Provide the (X, Y) coordinate of the cell's center where the given text is located.  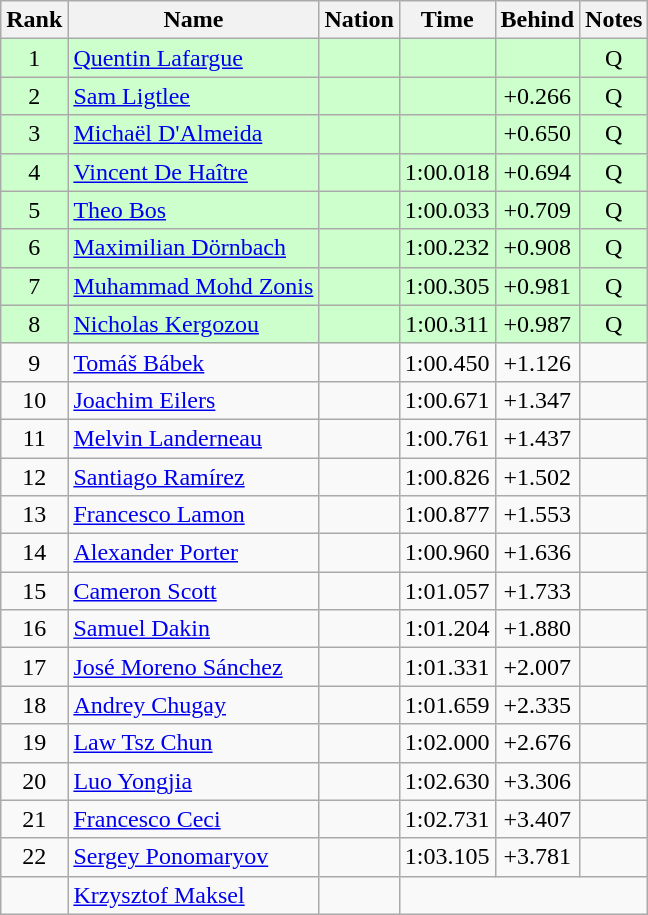
+3.407 (537, 819)
+0.908 (537, 248)
Nicholas Kergozou (194, 324)
+2.007 (537, 667)
Sergey Ponomaryov (194, 857)
1:01.204 (447, 629)
+2.335 (537, 705)
Notes (614, 20)
1:00.311 (447, 324)
22 (34, 857)
1:00.305 (447, 286)
Sam Ligtlee (194, 96)
+1.347 (537, 400)
19 (34, 743)
Theo Bos (194, 210)
Muhammad Mohd Zonis (194, 286)
1:01.331 (447, 667)
1:00.877 (447, 515)
Alexander Porter (194, 553)
1:00.960 (447, 553)
1:00.761 (447, 438)
21 (34, 819)
+0.981 (537, 286)
Tomáš Bábek (194, 362)
13 (34, 515)
Law Tsz Chun (194, 743)
7 (34, 286)
+0.266 (537, 96)
Time (447, 20)
+2.676 (537, 743)
Krzysztof Maksel (194, 895)
Cameron Scott (194, 591)
Luo Yongjia (194, 781)
1 (34, 58)
18 (34, 705)
+1.502 (537, 477)
8 (34, 324)
Samuel Dakin (194, 629)
6 (34, 248)
+1.636 (537, 553)
José Moreno Sánchez (194, 667)
Nation (359, 20)
+1.126 (537, 362)
+1.880 (537, 629)
1:01.057 (447, 591)
Melvin Landerneau (194, 438)
20 (34, 781)
1:00.033 (447, 210)
1:00.450 (447, 362)
1:02.630 (447, 781)
17 (34, 667)
1:00.232 (447, 248)
14 (34, 553)
1:02.000 (447, 743)
1:00.018 (447, 172)
5 (34, 210)
Maximilian Dörnbach (194, 248)
+0.709 (537, 210)
Rank (34, 20)
1:00.826 (447, 477)
1:02.731 (447, 819)
9 (34, 362)
Michaël D'Almeida (194, 134)
10 (34, 400)
+0.694 (537, 172)
Andrey Chugay (194, 705)
Behind (537, 20)
Francesco Lamon (194, 515)
3 (34, 134)
+1.553 (537, 515)
+1.733 (537, 591)
+1.437 (537, 438)
11 (34, 438)
1:00.671 (447, 400)
Name (194, 20)
+0.987 (537, 324)
15 (34, 591)
+3.781 (537, 857)
12 (34, 477)
Quentin Lafargue (194, 58)
Joachim Eilers (194, 400)
Francesco Ceci (194, 819)
+3.306 (537, 781)
16 (34, 629)
1:01.659 (447, 705)
Santiago Ramírez (194, 477)
4 (34, 172)
2 (34, 96)
+0.650 (537, 134)
1:03.105 (447, 857)
Vincent De Haître (194, 172)
